Provide the [X, Y] coordinate of the cell's center where the given text is located.  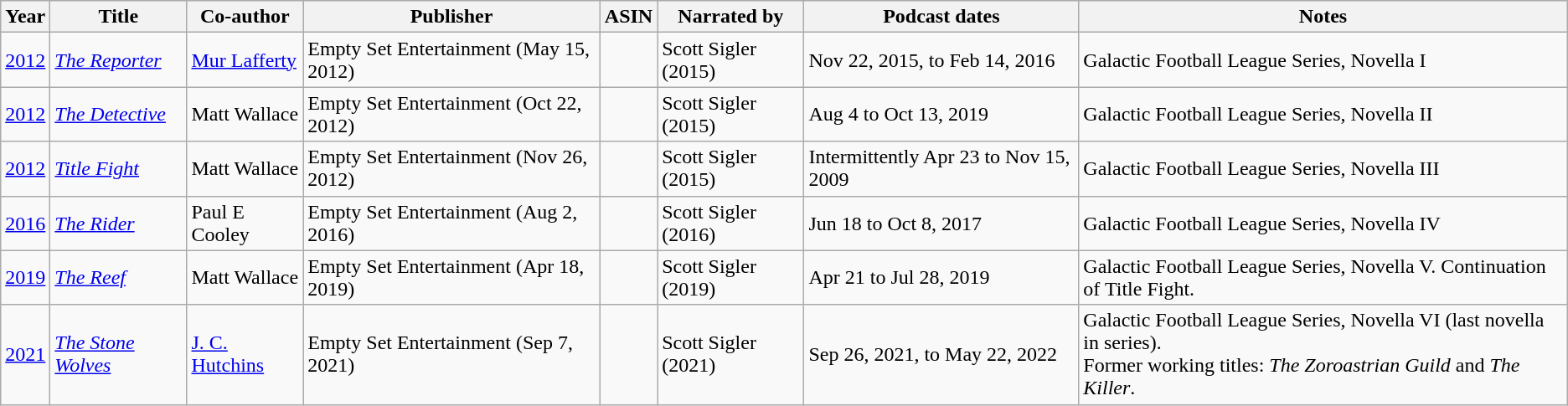
2016 [25, 223]
Galactic Football League Series, Novella VI (last novella in series).Former working titles: The Zoroastrian Guild and The Killer. [1323, 355]
Narrated by [730, 17]
Empty Set Entertainment (Aug 2, 2016) [452, 223]
Scott Sigler (2019) [730, 278]
The Detective [119, 114]
2019 [25, 278]
Scott Sigler (2016) [730, 223]
Paul E Cooley [245, 223]
Podcast dates [941, 17]
Empty Set Entertainment (Nov 26, 2012) [452, 169]
Intermittently Apr 23 to Nov 15, 2009 [941, 169]
Galactic Football League Series, Novella V. Continuation of Title Fight. [1323, 278]
ASIN [628, 17]
2021 [25, 355]
The Stone Wolves [119, 355]
Co-author [245, 17]
Mur Lafferty [245, 60]
Title Fight [119, 169]
Empty Set Entertainment (Oct 22, 2012) [452, 114]
Empty Set Entertainment (May 15, 2012) [452, 60]
Galactic Football League Series, Novella IV [1323, 223]
Publisher [452, 17]
Empty Set Entertainment (Apr 18, 2019) [452, 278]
Year [25, 17]
The Reef [119, 278]
Apr 21 to Jul 28, 2019 [941, 278]
Sep 26, 2021, to May 22, 2022 [941, 355]
Empty Set Entertainment (Sep 7, 2021) [452, 355]
Jun 18 to Oct 8, 2017 [941, 223]
The Rider [119, 223]
Galactic Football League Series, Novella I [1323, 60]
Aug 4 to Oct 13, 2019 [941, 114]
J. C. Hutchins [245, 355]
Scott Sigler (2021) [730, 355]
Notes [1323, 17]
Galactic Football League Series, Novella II [1323, 114]
Galactic Football League Series, Novella III [1323, 169]
The Reporter [119, 60]
Nov 22, 2015, to Feb 14, 2016 [941, 60]
Title [119, 17]
